Return [x, y] of the center of cell containing provided text 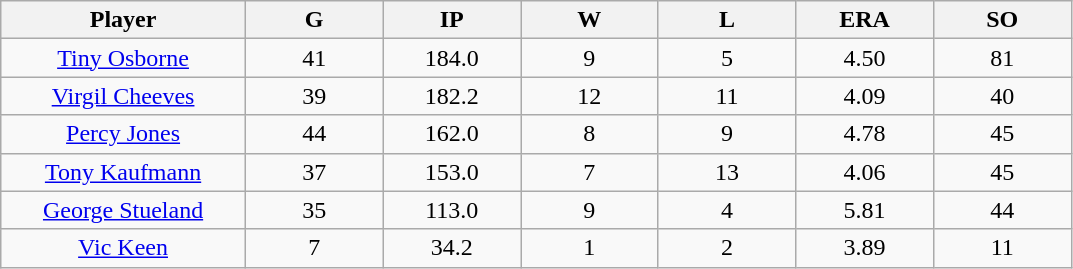
182.2 [452, 96]
Percy Jones [124, 134]
37 [314, 172]
35 [314, 210]
12 [590, 96]
W [590, 20]
153.0 [452, 172]
5 [727, 58]
G [314, 20]
4.78 [865, 134]
4 [727, 210]
40 [1002, 96]
41 [314, 58]
Tiny Osborne [124, 58]
4.06 [865, 172]
Tony Kaufmann [124, 172]
3.89 [865, 248]
184.0 [452, 58]
5.81 [865, 210]
1 [590, 248]
113.0 [452, 210]
ERA [865, 20]
13 [727, 172]
81 [1002, 58]
SO [1002, 20]
Virgil Cheeves [124, 96]
34.2 [452, 248]
8 [590, 134]
4.50 [865, 58]
162.0 [452, 134]
L [727, 20]
39 [314, 96]
George Stueland [124, 210]
2 [727, 248]
Player [124, 20]
4.09 [865, 96]
IP [452, 20]
Vic Keen [124, 248]
